Output the (X, Y) coordinate of the center of the cell containing the given text.  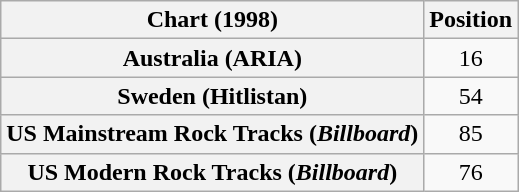
16 (471, 58)
Position (471, 20)
Chart (1998) (212, 20)
US Modern Rock Tracks (Billboard) (212, 172)
76 (471, 172)
Sweden (Hitlistan) (212, 96)
85 (471, 134)
US Mainstream Rock Tracks (Billboard) (212, 134)
54 (471, 96)
Australia (ARIA) (212, 58)
